Output the (x, y) coordinate of the center of the cell containing the given text.  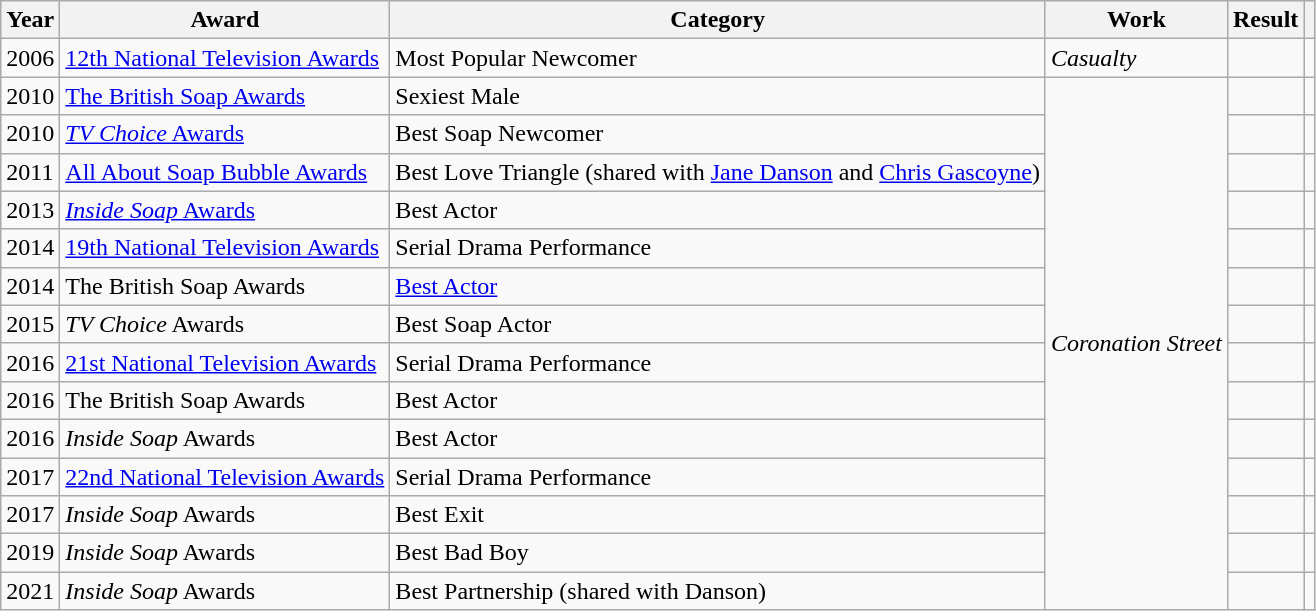
Work (1136, 20)
19th National Television Awards (225, 248)
Best Exit (718, 515)
12th National Television Awards (225, 58)
Sexiest Male (718, 96)
21st National Television Awards (225, 362)
Best Partnership (shared with Danson) (718, 591)
Best Love Triangle (shared with Jane Danson and Chris Gascoyne) (718, 172)
Coronation Street (1136, 344)
Result (1265, 20)
2006 (30, 58)
Most Popular Newcomer (718, 58)
22nd National Television Awards (225, 477)
All About Soap Bubble Awards (225, 172)
2013 (30, 210)
Best Bad Boy (718, 553)
Casualty (1136, 58)
Best Soap Actor (718, 324)
Best Soap Newcomer (718, 134)
2019 (30, 553)
2021 (30, 591)
Year (30, 20)
2011 (30, 172)
Category (718, 20)
2015 (30, 324)
Award (225, 20)
